Return the (x, y) coordinate for the center point of the cell that contains the specified text.  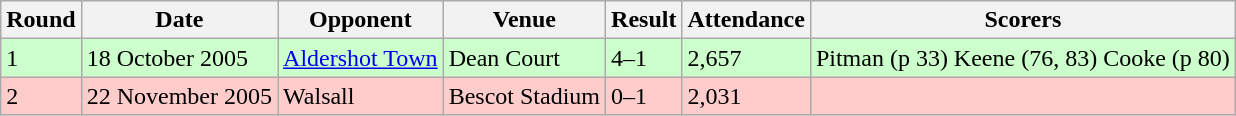
4–1 (644, 58)
Result (644, 20)
1 (41, 58)
Date (179, 20)
Aldershot Town (361, 58)
2 (41, 96)
Walsall (361, 96)
18 October 2005 (179, 58)
Opponent (361, 20)
Round (41, 20)
0–1 (644, 96)
Pitman (p 33) Keene (76, 83) Cooke (p 80) (1022, 58)
Dean Court (524, 58)
2,031 (746, 96)
Venue (524, 20)
2,657 (746, 58)
Attendance (746, 20)
22 November 2005 (179, 96)
Scorers (1022, 20)
Bescot Stadium (524, 96)
